Pinpoint the cell where the given text exists, returning its (x, y) midpoint coordinate. 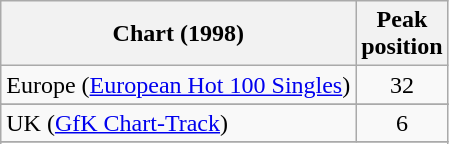
Europe (European Hot 100 Singles) (178, 85)
Chart (1998) (178, 34)
UK (GfK Chart-Track) (178, 123)
6 (402, 123)
32 (402, 85)
Peakposition (402, 34)
